Find where the given text appears and provide that cell's center as (x, y) coordinate. 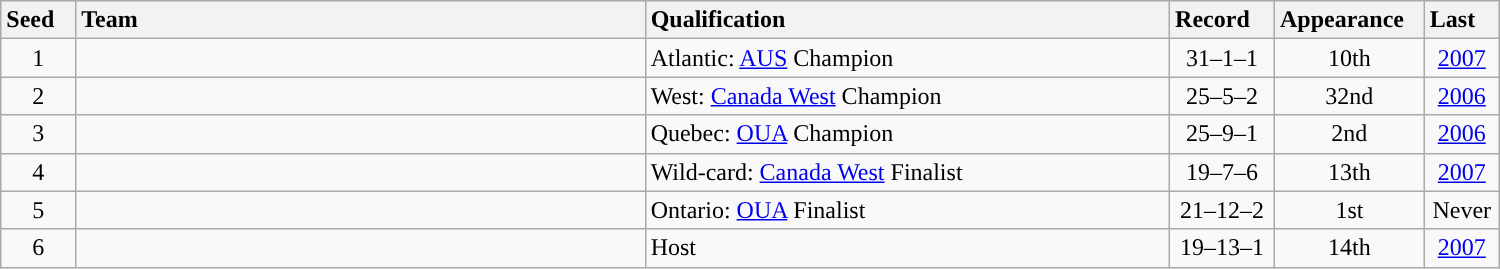
Host (907, 248)
2nd (1349, 134)
1 (38, 58)
Team (360, 20)
Last (1462, 20)
32nd (1349, 96)
25–5–2 (1222, 96)
Quebec: OUA Champion (907, 134)
Appearance (1349, 20)
14th (1349, 248)
Wild-card: Canada West Finalist (907, 172)
21–12–2 (1222, 210)
1st (1349, 210)
25–9–1 (1222, 134)
Qualification (907, 20)
2 (38, 96)
6 (38, 248)
Never (1462, 210)
5 (38, 210)
10th (1349, 58)
Atlantic: AUS Champion (907, 58)
4 (38, 172)
West: Canada West Champion (907, 96)
Seed (38, 20)
31–1–1 (1222, 58)
13th (1349, 172)
19–7–6 (1222, 172)
Record (1222, 20)
3 (38, 134)
19–13–1 (1222, 248)
Ontario: OUA Finalist (907, 210)
